Determine the (X, Y) coordinate at the center of the cell enclosing the given text.  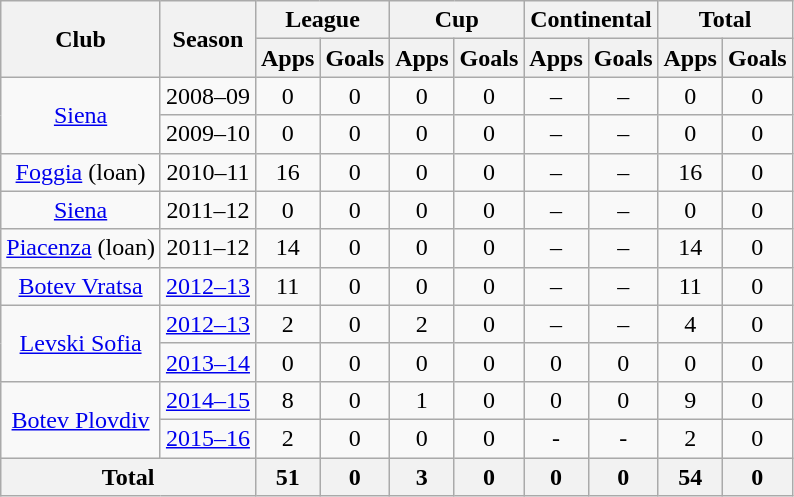
2015–16 (208, 438)
Continental (591, 20)
8 (287, 400)
Botev Vratsa (81, 286)
2013–14 (208, 362)
Cup (457, 20)
Foggia (loan) (81, 172)
Botev Plovdiv (81, 419)
9 (690, 400)
4 (690, 324)
Club (81, 39)
2009–10 (208, 134)
Season (208, 39)
3 (422, 477)
2010–11 (208, 172)
54 (690, 477)
2008–09 (208, 96)
Levski Sofia (81, 343)
51 (287, 477)
2014–15 (208, 400)
1 (422, 400)
Piacenza (loan) (81, 248)
League (322, 20)
